Determine the (x, y) coordinate at the center of the cell enclosing the given text.  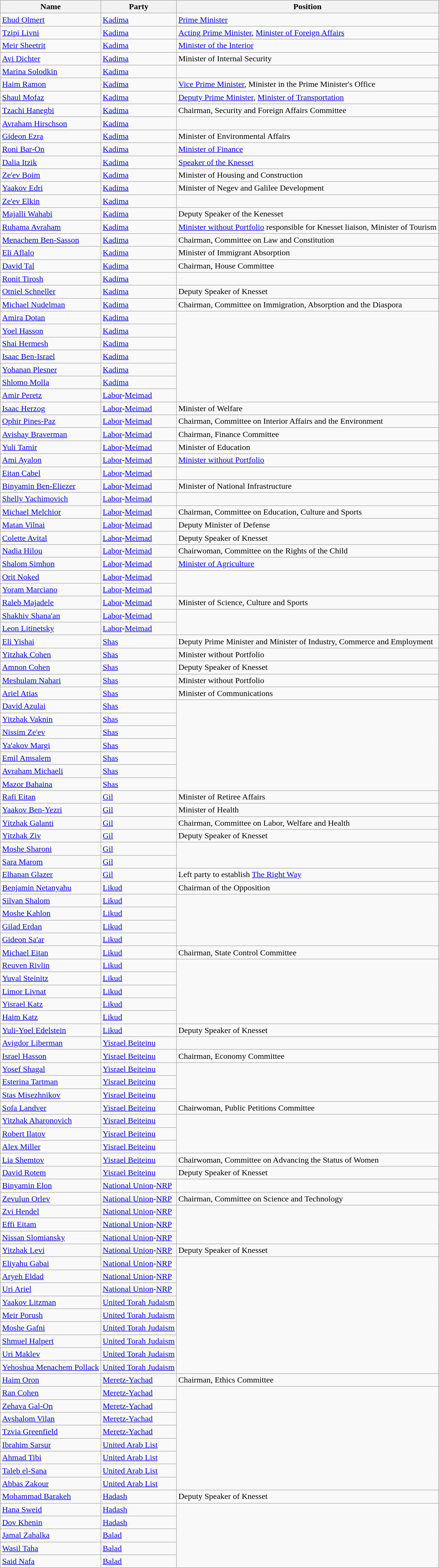
Yuval Steinitz (50, 978)
Gilad Erdan (50, 926)
Yosef Shagal (50, 1069)
Michael Melchior (50, 512)
Speaker of the Knesset (307, 162)
Deputy Speaker of the Kenesset (307, 214)
Minister of Environmental Affairs (307, 136)
Chairman, House Committee (307, 266)
Limor Livnat (50, 991)
Avi Dichter (50, 59)
Orit Noked (50, 577)
Yoram Marciano (50, 590)
Amir Peretz (50, 395)
Shakhiv Shana'an (50, 616)
Yitzhak Ziv (50, 836)
Chairman, Committee on Science and Technology (307, 1198)
Ruhama Avraham (50, 227)
Minister of Health (307, 810)
Aryeh Eldad (50, 1276)
Meir Sheetrit (50, 46)
Chairman, Ethics Committee (307, 1380)
Taleb el-Sana (50, 1471)
Jamal Zahalka (50, 1535)
Chairman of the Opposition (307, 888)
Minister of Immigrant Absorption (307, 253)
Haim Oron (50, 1380)
Gideon Ezra (50, 136)
Avigdor Liberman (50, 1043)
Eitan Cabel (50, 473)
Said Nafa (50, 1561)
Yohanan Plesner (50, 369)
Minister of Welfare (307, 408)
Isaac Ben-Israel (50, 356)
Yaakov Litzman (50, 1302)
Nissim Ze'ev (50, 732)
Amira Dotan (50, 318)
Otniel Schneller (50, 292)
Party (139, 7)
Alex Miller (50, 1147)
Moshe Kahlon (50, 914)
Ariel Atias (50, 693)
Ze'ev Boim (50, 175)
Shlomo Molla (50, 383)
Yaakov Edri (50, 188)
Mazor Bahaina (50, 784)
David Rotem (50, 1173)
Raleb Majadele (50, 603)
Israel Hasson (50, 1056)
Uri Ariel (50, 1289)
Rafi Eitan (50, 797)
Chairwoman, Committee on the Rights of the Child (307, 551)
Minister of the Interior (307, 46)
Binyamin Elon (50, 1185)
Avraham Hirschson (50, 123)
Tzipi Livni (50, 33)
Yitzhak Galanti (50, 823)
Lia Shemtov (50, 1160)
Reuven Rivlin (50, 965)
Matan Vilnai (50, 525)
Meshulam Nahari (50, 680)
Minister of Agriculture (307, 564)
Eli Aflalo (50, 253)
Avishay Braverman (50, 434)
Yuli-Yoel Edelstein (50, 1030)
Robert Ilatov (50, 1134)
Majalli Wahabi (50, 214)
Yitzhak Cohen (50, 654)
Tzachi Hanegbi (50, 110)
Deputy Prime Minister and Minister of Industry, Commerce and Employment (307, 642)
Hana Sweid (50, 1509)
Dov Khenin (50, 1522)
Chairman, State Control Committee (307, 952)
Avshalom Vilan (50, 1419)
Isaac Herzog (50, 408)
Prime Minister (307, 20)
Uri Maklev (50, 1354)
Deputy Prime Minister, Minister of Transportation (307, 97)
Benjamin Netanyahu (50, 888)
Minister of Education (307, 447)
Name (50, 7)
Eliyahu Gabai (50, 1263)
Nissan Slomiansky (50, 1238)
Chairman, Security and Foreign Affairs Committee (307, 110)
Stas Misezhnikov (50, 1095)
Nadia Hilou (50, 551)
Ahmad Tibi (50, 1458)
Minister without Portfolio responsible for Knesset liaison, Minister of Tourism (307, 227)
Chairman, Committee on Education, Culture and Sports (307, 512)
Gideon Sa'ar (50, 939)
Ronit Tirosh (50, 279)
Chairman, Finance Committee (307, 434)
Yuli Tamir (50, 447)
Yisrael Katz (50, 1004)
Wasil Taha (50, 1548)
Sara Marom (50, 862)
Minister of Science, Culture and Sports (307, 603)
Moshe Sharoni (50, 849)
Tzvia Greenfield (50, 1432)
Emil Amsalem (50, 758)
Abbas Zakour (50, 1484)
Colette Avital (50, 538)
Ya'akov Margi (50, 745)
Chairman, Economy Committee (307, 1056)
Zvi Hendel (50, 1212)
Left party to establish The Right Way (307, 875)
Yehoshua Menachem Pollack (50, 1367)
Zevulun Orlev (50, 1198)
Ophir Pines-Paz (50, 421)
Yitzhak Aharonovich (50, 1121)
Sofa Landver (50, 1108)
Chairman, Committee on Labor, Welfare and Health (307, 823)
David Azulai (50, 706)
Shmuel Halpert (50, 1341)
Yitzhak Levi (50, 1250)
Chairwoman, Committee on Advancing the Status of Women (307, 1160)
Roni Bar-On (50, 149)
Shaul Mofaz (50, 97)
Shalom Simhon (50, 564)
Ami Ayalon (50, 460)
Amnon Cohen (50, 667)
Eli Yishai (50, 642)
Ibrahim Sarsur (50, 1445)
Dalia Itzik (50, 162)
Haim Ramon (50, 84)
Leon Litinetsky (50, 629)
Chairman, Committee on Interior Affairs and the Environment (307, 421)
Position (307, 7)
Chairman, Committee on Law and Constitution (307, 240)
Shai Hermesh (50, 343)
Yaakov Ben-Yezri (50, 810)
Meir Porush (50, 1315)
Moshe Gafni (50, 1328)
Minister of Housing and Construction (307, 175)
Minister of National Infrastructure (307, 486)
David Tal (50, 266)
Elhanan Glazer (50, 875)
Minister of Negev and Galilee Development (307, 188)
Marina Solodkin (50, 71)
Chairwoman, Public Petitions Committee (307, 1108)
Minister of Finance (307, 149)
Silvan Shalom (50, 901)
Ehud Olmert (50, 20)
Michael Nudelman (50, 305)
Chairman, Committee on Immigration, Absorption and the Diaspora (307, 305)
Yoel Hasson (50, 330)
Minister of Internal Security (307, 59)
Esterina Tartman (50, 1082)
Acting Prime Minister, Minister of Foreign Affairs (307, 33)
Shelly Yachimovich (50, 499)
Mohammad Barakeh (50, 1497)
Ran Cohen (50, 1393)
Minister of Retiree Affairs (307, 797)
Michael Eitan (50, 952)
Yitzhak Vaknin (50, 719)
Binyamin Ben-Eliezer (50, 486)
Menachem Ben-Sasson (50, 240)
Zehava Gal-On (50, 1406)
Minister of Communications (307, 693)
Avraham Michaeli (50, 771)
Effi Eitam (50, 1225)
Haim Katz (50, 1017)
Vice Prime Minister, Minister in the Prime Minister's Office (307, 84)
Deputy Minister of Defense (307, 525)
Ze'ev Elkin (50, 201)
